Output the [X, Y] coordinate of the center of the cell containing the given text.  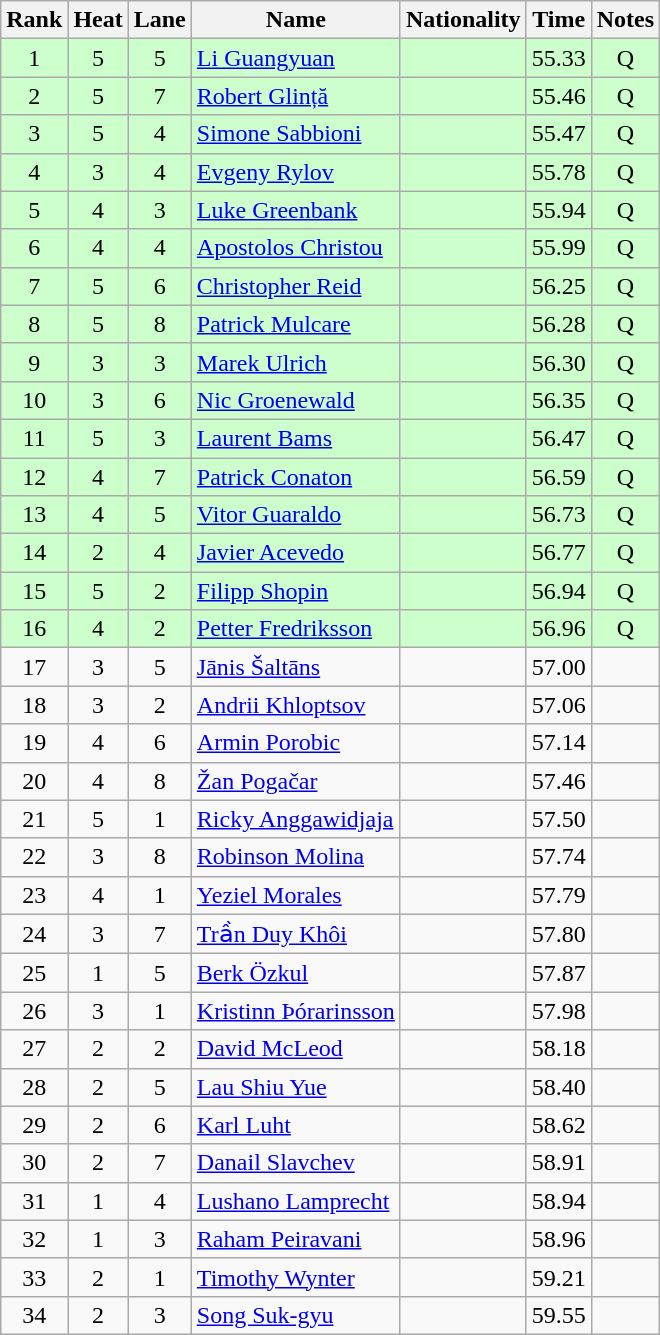
9 [34, 362]
56.96 [558, 629]
55.33 [558, 58]
Berk Özkul [296, 973]
56.30 [558, 362]
Vitor Guaraldo [296, 515]
30 [34, 1163]
Lane [160, 20]
10 [34, 400]
Ricky Anggawidjaja [296, 819]
Luke Greenbank [296, 210]
59.21 [558, 1277]
56.25 [558, 286]
24 [34, 934]
Jānis Šaltāns [296, 667]
Petter Fredriksson [296, 629]
33 [34, 1277]
56.73 [558, 515]
Filipp Shopin [296, 591]
55.46 [558, 96]
Timothy Wynter [296, 1277]
Apostolos Christou [296, 248]
32 [34, 1239]
57.79 [558, 895]
Žan Pogačar [296, 781]
56.47 [558, 438]
Nic Groenewald [296, 400]
56.94 [558, 591]
58.96 [558, 1239]
25 [34, 973]
20 [34, 781]
Time [558, 20]
57.00 [558, 667]
59.55 [558, 1315]
Robert Glință [296, 96]
Laurent Bams [296, 438]
55.78 [558, 172]
Andrii Khloptsov [296, 705]
55.47 [558, 134]
34 [34, 1315]
57.50 [558, 819]
28 [34, 1087]
31 [34, 1201]
57.87 [558, 973]
Lushano Lamprecht [296, 1201]
12 [34, 477]
Trần Duy Khôi [296, 934]
58.40 [558, 1087]
58.91 [558, 1163]
57.14 [558, 743]
55.99 [558, 248]
22 [34, 857]
15 [34, 591]
Lau Shiu Yue [296, 1087]
Javier Acevedo [296, 553]
Notes [625, 20]
Robinson Molina [296, 857]
29 [34, 1125]
57.46 [558, 781]
11 [34, 438]
56.28 [558, 324]
23 [34, 895]
Kristinn Þórarinsson [296, 1011]
Evgeny Rylov [296, 172]
19 [34, 743]
Danail Slavchev [296, 1163]
57.98 [558, 1011]
57.74 [558, 857]
58.62 [558, 1125]
Song Suk-gyu [296, 1315]
Patrick Mulcare [296, 324]
57.80 [558, 934]
13 [34, 515]
14 [34, 553]
Heat [98, 20]
26 [34, 1011]
David McLeod [296, 1049]
57.06 [558, 705]
Christopher Reid [296, 286]
Armin Porobic [296, 743]
56.35 [558, 400]
Raham Peiravani [296, 1239]
Karl Luht [296, 1125]
Rank [34, 20]
Yeziel Morales [296, 895]
58.94 [558, 1201]
Name [296, 20]
Simone Sabbioni [296, 134]
Patrick Conaton [296, 477]
17 [34, 667]
56.59 [558, 477]
56.77 [558, 553]
55.94 [558, 210]
21 [34, 819]
16 [34, 629]
Li Guangyuan [296, 58]
Marek Ulrich [296, 362]
18 [34, 705]
58.18 [558, 1049]
27 [34, 1049]
Nationality [463, 20]
